Pinpoint the cell where the given text exists, returning its (X, Y) midpoint coordinate. 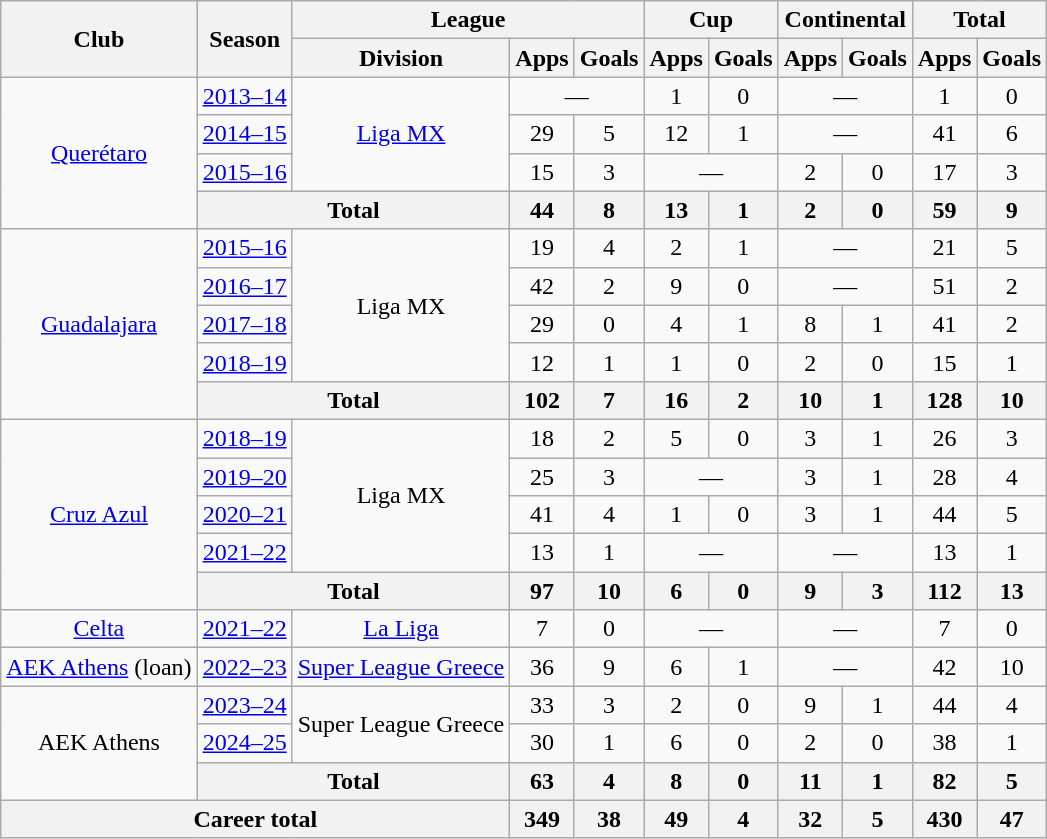
33 (542, 705)
Club (99, 39)
19 (542, 248)
Cruz Azul (99, 514)
2016–17 (244, 286)
16 (676, 400)
2024–25 (244, 743)
102 (542, 400)
30 (542, 743)
Celta (99, 629)
32 (810, 819)
2019–20 (244, 477)
Querétaro (99, 153)
128 (944, 400)
2017–18 (244, 324)
112 (944, 591)
47 (1012, 819)
La Liga (401, 629)
Continental (845, 20)
36 (542, 667)
2013–14 (244, 96)
Season (244, 39)
2022–23 (244, 667)
18 (542, 438)
349 (542, 819)
430 (944, 819)
49 (676, 819)
25 (542, 477)
Division (401, 58)
97 (542, 591)
Cup (711, 20)
League (468, 20)
21 (944, 248)
2020–21 (244, 515)
28 (944, 477)
2023–24 (244, 705)
63 (542, 781)
51 (944, 286)
2014–15 (244, 134)
11 (810, 781)
AEK Athens (loan) (99, 667)
82 (944, 781)
59 (944, 210)
Career total (256, 819)
Guadalajara (99, 324)
17 (944, 172)
26 (944, 438)
AEK Athens (99, 743)
